For the text-containing cell, return its midpoint in (X, Y) coordinate format. 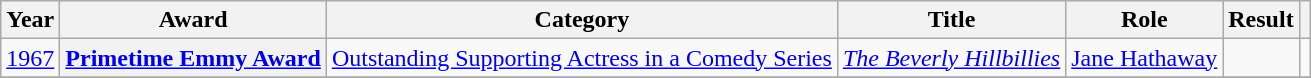
Primetime Emmy Award (194, 58)
1967 (30, 58)
Year (30, 20)
Jane Hathaway (1144, 58)
Award (194, 20)
Outstanding Supporting Actress in a Comedy Series (582, 58)
The Beverly Hillbillies (951, 58)
Role (1144, 20)
Title (951, 20)
Result (1261, 20)
Category (582, 20)
